Return the [x, y] coordinate for the center point of the cell that contains the specified text.  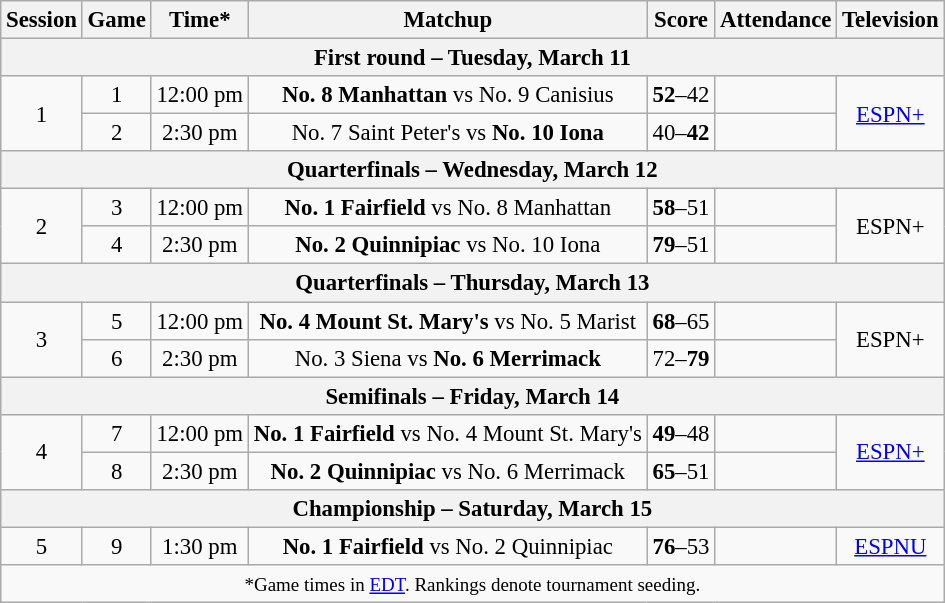
Television [890, 20]
No. 3 Siena vs No. 6 Merrimack [448, 358]
72–79 [681, 358]
76–53 [681, 546]
*Game times in EDT. Rankings denote tournament seeding. [472, 584]
Time* [200, 20]
No. 4 Mount St. Mary's vs No. 5 Marist [448, 321]
No. 8 Manhattan vs No. 9 Canisius [448, 95]
Game [116, 20]
Score [681, 20]
Attendance [776, 20]
Quarterfinals – Thursday, March 13 [472, 283]
68–65 [681, 321]
First round – Tuesday, March 11 [472, 58]
No. 7 Saint Peter's vs No. 10 Iona [448, 133]
52–42 [681, 95]
Session [42, 20]
40–42 [681, 133]
9 [116, 546]
1:30 pm [200, 546]
No. 2 Quinnipiac vs No. 10 Iona [448, 245]
Quarterfinals – Wednesday, March 12 [472, 170]
Matchup [448, 20]
No. 2 Quinnipiac vs No. 6 Merrimack [448, 471]
Semifinals – Friday, March 14 [472, 396]
49–48 [681, 433]
No. 1 Fairfield vs No. 8 Manhattan [448, 208]
8 [116, 471]
7 [116, 433]
65–51 [681, 471]
6 [116, 358]
Championship – Saturday, March 15 [472, 509]
79–51 [681, 245]
No. 1 Fairfield vs No. 2 Quinnipiac [448, 546]
No. 1 Fairfield vs No. 4 Mount St. Mary's [448, 433]
ESPNU [890, 546]
58–51 [681, 208]
